Find where the given text appears and provide that cell's center as (x, y) coordinate. 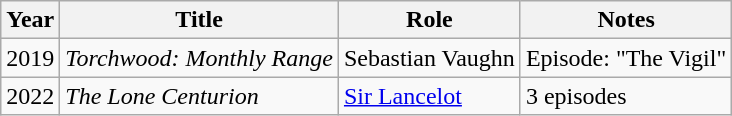
Title (200, 20)
The Lone Centurion (200, 96)
Episode: "The Vigil" (626, 58)
2019 (30, 58)
2022 (30, 96)
Role (429, 20)
Notes (626, 20)
3 episodes (626, 96)
Sir Lancelot (429, 96)
Year (30, 20)
Sebastian Vaughn (429, 58)
Torchwood: Monthly Range (200, 58)
